Capture the cell that displays the provided text and extract its [X, Y] central coordinate. 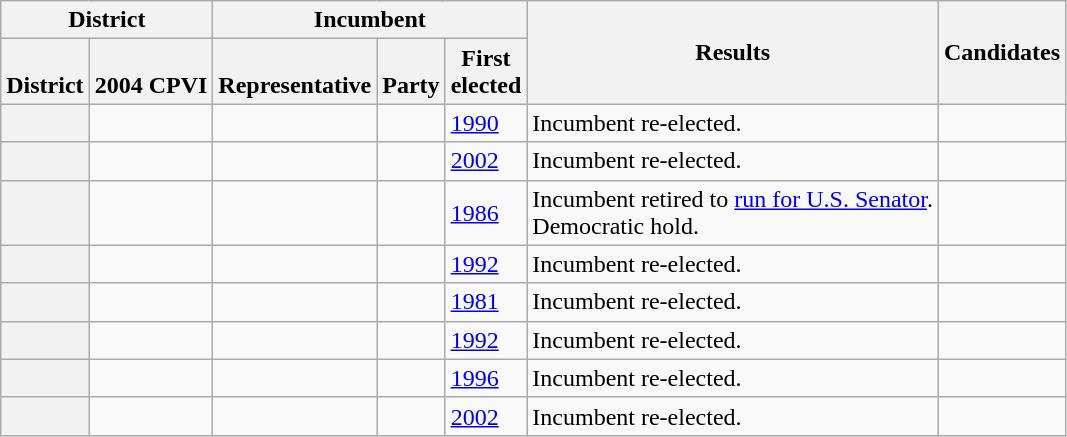
1981 [486, 302]
Party [411, 72]
Incumbent retired to run for U.S. Senator.Democratic hold. [733, 212]
Incumbent [370, 20]
1996 [486, 378]
Results [733, 52]
Firstelected [486, 72]
1986 [486, 212]
Representative [295, 72]
1990 [486, 123]
2004 CPVI [151, 72]
Candidates [1002, 52]
